From the cell containing the given text, extract its center point as [x, y] coordinate. 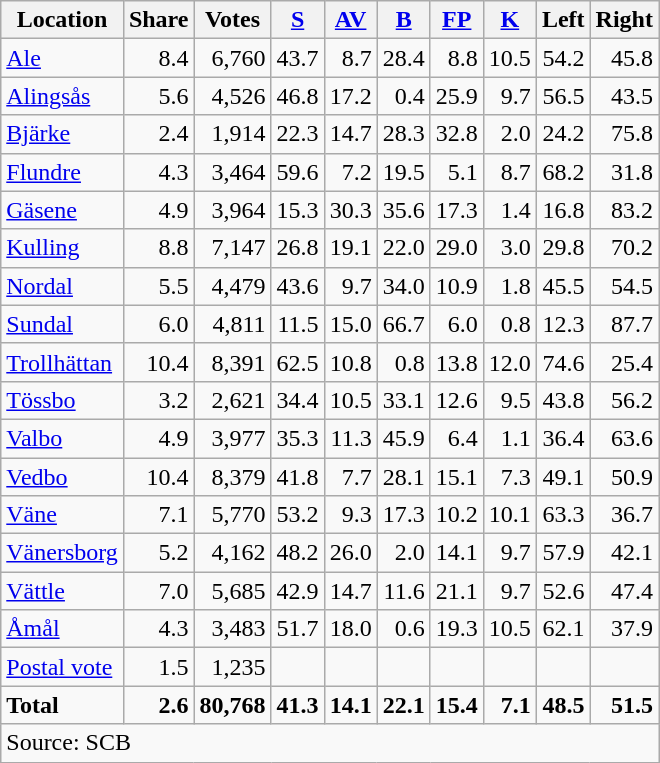
3,483 [232, 629]
12.0 [510, 362]
4,479 [232, 286]
Vättle [62, 591]
63.6 [624, 438]
43.7 [298, 58]
30.3 [350, 210]
15.4 [456, 705]
29.0 [456, 248]
Alingsås [62, 96]
10.1 [510, 515]
5.6 [158, 96]
31.8 [624, 172]
6,760 [232, 58]
4,526 [232, 96]
5.2 [158, 553]
4,162 [232, 553]
15.0 [350, 324]
43.6 [298, 286]
48.5 [563, 705]
25.9 [456, 96]
2,621 [232, 400]
7,147 [232, 248]
22.3 [298, 134]
13.8 [456, 362]
19.3 [456, 629]
59.6 [298, 172]
5,685 [232, 591]
19.5 [404, 172]
2.6 [158, 705]
Väne [62, 515]
12.3 [563, 324]
Trollhättan [62, 362]
Votes [232, 20]
Nordal [62, 286]
75.8 [624, 134]
Vänersborg [62, 553]
Sundal [62, 324]
43.8 [563, 400]
Location [62, 20]
Kulling [62, 248]
26.8 [298, 248]
3,464 [232, 172]
4,811 [232, 324]
22.1 [404, 705]
Share [158, 20]
42.1 [624, 553]
80,768 [232, 705]
1.1 [510, 438]
87.7 [624, 324]
28.1 [404, 477]
Flundre [62, 172]
49.1 [563, 477]
Åmål [62, 629]
37.9 [624, 629]
Source: SCB [330, 743]
Right [624, 20]
10.9 [456, 286]
34.4 [298, 400]
5.5 [158, 286]
83.2 [624, 210]
47.4 [624, 591]
11.3 [350, 438]
34.0 [404, 286]
S [298, 20]
45.5 [563, 286]
26.0 [350, 553]
56.2 [624, 400]
3.0 [510, 248]
Ale [62, 58]
43.5 [624, 96]
FP [456, 20]
42.9 [298, 591]
36.4 [563, 438]
11.6 [404, 591]
2.4 [158, 134]
Valbo [62, 438]
1,235 [232, 667]
9.3 [350, 515]
7.7 [350, 477]
51.7 [298, 629]
41.3 [298, 705]
1.8 [510, 286]
15.3 [298, 210]
1,914 [232, 134]
19.1 [350, 248]
3,964 [232, 210]
Tössbo [62, 400]
62.1 [563, 629]
51.5 [624, 705]
33.1 [404, 400]
54.5 [624, 286]
3.2 [158, 400]
5,770 [232, 515]
1.5 [158, 667]
53.2 [298, 515]
52.6 [563, 591]
25.4 [624, 362]
8.4 [158, 58]
10.8 [350, 362]
AV [350, 20]
32.8 [456, 134]
12.6 [456, 400]
28.4 [404, 58]
7.0 [158, 591]
17.2 [350, 96]
Gäsene [62, 210]
45.8 [624, 58]
3,977 [232, 438]
18.0 [350, 629]
0.6 [404, 629]
28.3 [404, 134]
15.1 [456, 477]
8,391 [232, 362]
16.8 [563, 210]
74.6 [563, 362]
5.1 [456, 172]
24.2 [563, 134]
K [510, 20]
1.4 [510, 210]
41.8 [298, 477]
21.1 [456, 591]
22.0 [404, 248]
Vedbo [62, 477]
8,379 [232, 477]
54.2 [563, 58]
7.2 [350, 172]
66.7 [404, 324]
56.5 [563, 96]
57.9 [563, 553]
0.4 [404, 96]
9.5 [510, 400]
11.5 [298, 324]
48.2 [298, 553]
62.5 [298, 362]
45.9 [404, 438]
B [404, 20]
35.6 [404, 210]
46.8 [298, 96]
70.2 [624, 248]
Bjärke [62, 134]
63.3 [563, 515]
36.7 [624, 515]
10.2 [456, 515]
68.2 [563, 172]
Postal vote [62, 667]
Total [62, 705]
29.8 [563, 248]
35.3 [298, 438]
Left [563, 20]
50.9 [624, 477]
6.4 [456, 438]
7.3 [510, 477]
